Pinpoint the cell where the given text exists, returning its (X, Y) midpoint coordinate. 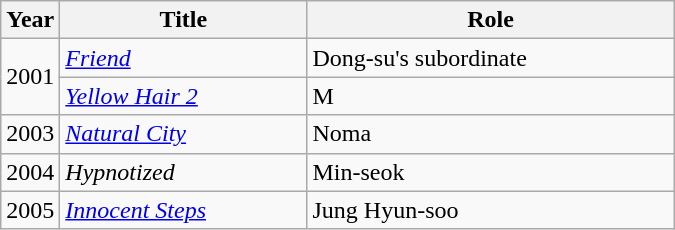
Innocent Steps (184, 210)
Dong-su's subordinate (490, 58)
Hypnotized (184, 172)
Friend (184, 58)
2005 (30, 210)
Natural City (184, 134)
Title (184, 20)
Jung Hyun-soo (490, 210)
Role (490, 20)
M (490, 96)
2001 (30, 77)
Year (30, 20)
Min-seok (490, 172)
Noma (490, 134)
2003 (30, 134)
2004 (30, 172)
Yellow Hair 2 (184, 96)
